From the cell containing the given text, extract its center point as [x, y] coordinate. 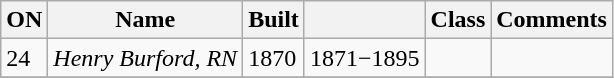
24 [24, 58]
Name [146, 20]
Class [458, 20]
1870 [274, 58]
Comments [552, 20]
1871−1895 [364, 58]
ON [24, 20]
Henry Burford, RN [146, 58]
Built [274, 20]
